For the text-containing cell, return its midpoint in [X, Y] coordinate format. 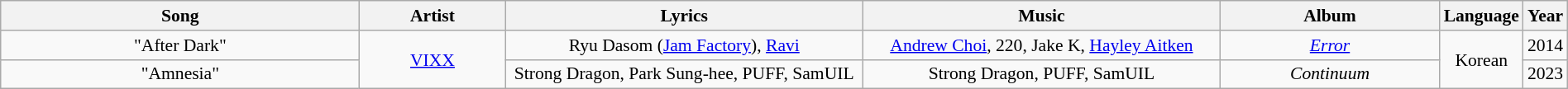
Korean [1482, 59]
2023 [1545, 74]
Language [1482, 16]
Year [1545, 16]
Song [180, 16]
Artist [433, 16]
Lyrics [684, 16]
"After Dark" [180, 44]
Ryu Dasom (Jam Factory), Ravi [684, 44]
Error [1330, 44]
Andrew Choi, 220, Jake K, Hayley Aitken [1041, 44]
Continuum [1330, 74]
Strong Dragon, PUFF, SamUIL [1041, 74]
Strong Dragon, Park Sung-hee, PUFF, SamUIL [684, 74]
2014 [1545, 44]
Music [1041, 16]
"Amnesia" [180, 74]
VIXX [433, 59]
Album [1330, 16]
